From the cell containing the given text, extract its center point as [x, y] coordinate. 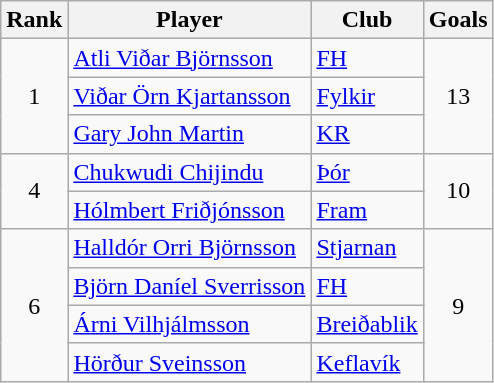
Keflavík [367, 362]
Björn Daníel Sverrisson [190, 286]
Þór [367, 172]
Gary John Martin [190, 134]
Atli Viðar Björnsson [190, 58]
13 [458, 96]
Hörður Sveinsson [190, 362]
Fylkir [367, 96]
4 [34, 191]
Fram [367, 210]
Rank [34, 20]
Player [190, 20]
Chukwudi Chijindu [190, 172]
Club [367, 20]
1 [34, 96]
Breiðablik [367, 324]
10 [458, 191]
6 [34, 305]
KR [367, 134]
Árni Vilhjálmsson [190, 324]
9 [458, 305]
Stjarnan [367, 248]
Halldór Orri Björnsson [190, 248]
Goals [458, 20]
Hólmbert Friðjónsson [190, 210]
Viðar Örn Kjartansson [190, 96]
